Provide the (X, Y) coordinate of the cell's center where the given text is located.  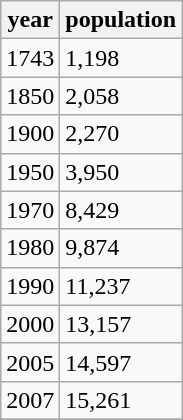
2007 (30, 400)
year (30, 20)
9,874 (121, 248)
1950 (30, 172)
1970 (30, 210)
2,058 (121, 96)
3,950 (121, 172)
1980 (30, 248)
13,157 (121, 324)
15,261 (121, 400)
11,237 (121, 286)
1,198 (121, 58)
population (121, 20)
1743 (30, 58)
14,597 (121, 362)
2005 (30, 362)
1900 (30, 134)
2,270 (121, 134)
1850 (30, 96)
2000 (30, 324)
8,429 (121, 210)
1990 (30, 286)
